Identify which cell holds the provided text, then report its (X, Y) central coordinate. 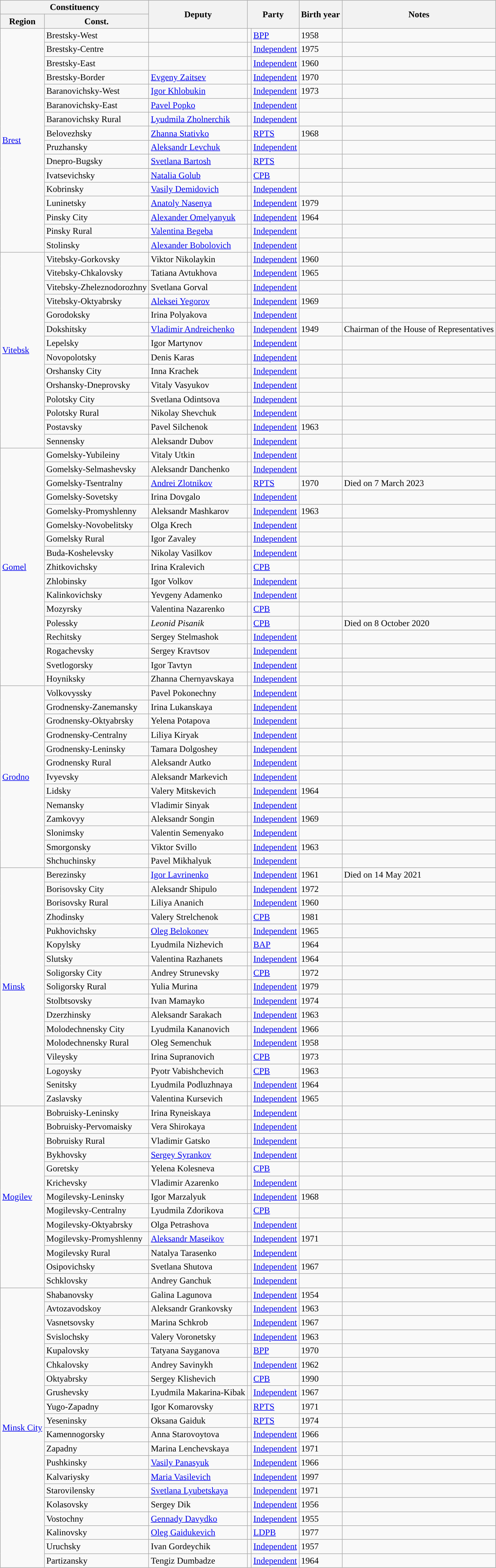
Viktor Svillo (198, 847)
Andrei Zlotnikov (198, 483)
Zhanna Stativko (198, 133)
Polessky (97, 623)
Grodnensky Rural (97, 763)
1955 (321, 1519)
Mozyrsky (97, 609)
Vileysky (97, 1057)
Chairman of the House of Representatives (419, 329)
1957 (321, 1547)
Vladimir Andreichenko (198, 329)
Deputy (198, 14)
Svetlogorsky (97, 665)
Borisovsky City (97, 889)
Pushkinsky (97, 1462)
Polotsky Rural (97, 413)
Igor Khlobukin (198, 91)
Valentina Nazarenko (198, 609)
Ivatsevichsky (97, 175)
Pavel Mikhalyuk (198, 861)
Vitebsky-Zheleznodorozhny (97, 287)
Bykhovsky (97, 1155)
Irina Ryneiskaya (198, 1113)
Aleksandr Songin (198, 819)
Berezinsky (97, 875)
Rogachevsky (97, 651)
Gomelsky-Selmashevsky (97, 469)
Denis Karas (198, 357)
Yugo-Zapadny (97, 1407)
Region (22, 21)
Died on 8 October 2020 (419, 623)
Nikolay Shevchuk (198, 413)
Sergey Kravtsov (198, 651)
Luninetsky (97, 203)
Gomelsky-Tsentralny (97, 483)
Yulia Murina (198, 987)
Svetlana Odintsova (198, 399)
Vitebsky-Chkalovsky (97, 273)
Valery Mitskevich (198, 791)
Oleg Semenchuk (198, 1043)
LDPB (275, 1533)
Mogilev (22, 1197)
1997 (321, 1476)
Dokshitsky (97, 329)
Marina Schkrob (198, 1323)
1975 (321, 49)
Mogilevsky-Leninsky (97, 1197)
Valentina Razhanets (198, 959)
Natalya Tarasenko (198, 1253)
Oktyabrsky (97, 1379)
Died on 14 May 2021 (419, 875)
Aleksandr Shipulo (198, 889)
Lyudmila Nizhevich (198, 945)
Vitaly Utkin (198, 455)
Grushevsky (97, 1393)
Party (273, 14)
Anatoly Nasenya (198, 203)
Vladimir Gatsko (198, 1141)
Ivan Gordeychik (198, 1547)
Mogilevsky-Centralny (97, 1211)
Orshansky City (97, 371)
Vasily Demidovich (198, 189)
Lyudmila Zholnerchik (198, 119)
Starovilensky (97, 1490)
Stolbtsovsky (97, 1001)
Lyudmila Podluzhnaya (198, 1085)
Aleksei Yegorov (198, 301)
Shchuchinsky (97, 861)
Pruzhansky (97, 147)
Liliya Ananich (198, 903)
Aleksandr Sarakach (198, 1015)
Mogilevsky-Oktyabrsky (97, 1225)
Soligorsky City (97, 973)
Liliya Kiryak (198, 735)
Bobruisky-Leninsky (97, 1113)
Brestsky-Centre (97, 49)
Bobruisky-Pervomaisky (97, 1127)
Logoysky (97, 1071)
Brestsky-West (97, 35)
Minsk City (22, 1427)
Krichevsky (97, 1183)
Smorgonsky (97, 847)
Molodechnensky City (97, 1029)
Chkalovsky (97, 1365)
Vitebsky-Oktyabrsky (97, 301)
Yelena Kolesneva (198, 1169)
Kalinovsky (97, 1533)
Sennensky (97, 441)
Molodechnensky Rural (97, 1043)
Pavel Silchenok (198, 427)
Zaslavsky (97, 1099)
Lyudmila Zdorikova (198, 1211)
Uruchsky (97, 1547)
Igor Lavrinenko (198, 875)
Valery Strelchenok (198, 917)
Kopylsky (97, 945)
Orshansky-Dneprovsky (97, 385)
Svetlana Bartosh (198, 161)
Pavel Popko (198, 105)
Valentina Kursevich (198, 1099)
Sergey Dik (198, 1504)
Tamara Dolgoshey (198, 749)
Brestsky-East (97, 63)
Zhlobinsky (97, 581)
Vitebsk (22, 350)
Gennady Davydko (198, 1519)
Pinsky Rural (97, 231)
Igor Tavtyn (198, 665)
Vitebsky-Gorkovsky (97, 259)
Buda-Koshelevsky (97, 553)
Gomelsky-Novobelitsky (97, 525)
1956 (321, 1504)
Igor Komarovsky (198, 1407)
Tatiana Avtukhova (198, 273)
Avtozavodskoy (97, 1309)
Irina Kralevich (198, 567)
Lyudmila Makarina-Kibak (198, 1393)
Pukhovichsky (97, 931)
Irina Lukanskaya (198, 707)
Shabanovsky (97, 1294)
Gomelsky-Yubileiny (97, 455)
1990 (321, 1379)
Pyotr Vabishchevich (198, 1071)
Oleg Belokonev (198, 931)
Irina Polyakova (198, 315)
Natalia Golub (198, 175)
Sergey Klishevich (198, 1379)
Evgeny Zaitsev (198, 77)
Kupalovsky (97, 1351)
Baranovichsky Rural (97, 119)
Yelena Potapova (198, 721)
Gorodoksky (97, 315)
Novopolotsky (97, 357)
Irina Supranovich (198, 1057)
Kalinkovichsky (97, 595)
Constituency (75, 7)
Anna Starovoytova (198, 1435)
Kolasovsky (97, 1504)
Stolinsky (97, 245)
Brest (22, 140)
Svetlana Gorval (198, 287)
Yevgeny Adamenko (198, 595)
Vladimir Sinyak (198, 805)
1949 (321, 329)
1981 (321, 917)
Vostochny (97, 1519)
Postavsky (97, 427)
Vera Shirokaya (198, 1127)
Gomelsky-Promyshlenny (97, 511)
Valentin Semenyako (198, 833)
Aleksandr Mashkarov (198, 511)
Borisovsky Rural (97, 903)
Oleg Gaidukevich (198, 1533)
Polotsky City (97, 399)
Gomelsky-Sovetsky (97, 497)
Birth year (321, 14)
Vasnetsovsky (97, 1323)
Aleksandr Grankovsky (198, 1309)
Svetlana Lyubetskaya (198, 1490)
Mogilevsky-Promyshlenny (97, 1239)
Minsk (22, 987)
Partizansky (97, 1561)
Rechitsky (97, 637)
Lyudmila Kananovich (198, 1029)
Nemansky (97, 805)
Lidsky (97, 791)
Marina Lenchevskaya (198, 1449)
Pinsky City (97, 217)
Gomelsky Rural (97, 539)
Andrey Savinykh (198, 1365)
Leonid Pisanik (198, 623)
Aleksandr Danchenko (198, 469)
Zamkovyy (97, 819)
Belovezhsky (97, 133)
Viktor Nikolaykin (198, 259)
Died on 7 March 2023 (419, 483)
Aleksandr Maseikov (198, 1239)
Grodno (22, 777)
Galina Lagunova (198, 1294)
Vladimir Azarenko (198, 1183)
Zhitkovichsky (97, 567)
Aleksandr Markevich (198, 777)
Zapadny (97, 1449)
Irina Dovgalo (198, 497)
Const. (97, 21)
Inna Krachek (198, 371)
Osipovichsky (97, 1267)
Tengiz Dumbadze (198, 1561)
Gomel (22, 567)
Igor Martynov (198, 343)
Brestsky-Border (97, 77)
Aleksandr Autko (198, 763)
1962 (321, 1365)
Yeseninsky (97, 1421)
Bobruisky Rural (97, 1141)
Oksana Gaiduk (198, 1421)
Sergey Stelmashok (198, 637)
Senitsky (97, 1085)
Ivyevsky (97, 777)
Hoyniksky (97, 679)
1961 (321, 875)
Soligorsky Rural (97, 987)
Sergey Syrankov (198, 1155)
Olga Petrashova (198, 1225)
Svetlana Shutova (198, 1267)
Slonimsky (97, 833)
Nikolay Vasilkov (198, 553)
Pavel Pokonechny (198, 693)
1954 (321, 1294)
Baranovichsky-West (97, 91)
Grodnensky-Centralny (97, 735)
Igor Volkov (198, 581)
Lepelsky (97, 343)
Grodnensky-Leninsky (97, 749)
BAP (275, 945)
Olga Krech (198, 525)
Igor Zavaley (198, 539)
Zhodinsky (97, 917)
Baranovichsky-East (97, 105)
Igor Marzalyuk (198, 1197)
Valentina Begeba (198, 231)
Valery Voronetsky (198, 1337)
Volkovyssky (97, 693)
Ivan Mamayko (198, 1001)
Maria Vasilevich (198, 1476)
Alexander Bobolovich (198, 245)
Svislochsky (97, 1337)
Kamennogorsky (97, 1435)
1977 (321, 1533)
Dzerzhinsky (97, 1015)
Aleksandr Levchuk (198, 147)
Grodnensky-Oktyabrsky (97, 721)
Mogilevsky Rural (97, 1253)
Andrey Ganchuk (198, 1281)
Tatyana Sayganova (198, 1351)
Kalvariysky (97, 1476)
Vitaly Vasyukov (198, 385)
Grodnensky-Zanemansky (97, 707)
Slutsky (97, 959)
Andrey Strunevsky (198, 973)
Vasily Panasyuk (198, 1462)
Schklovsky (97, 1281)
Alexander Omelyanyuk (198, 217)
Notes (419, 14)
Zhanna Chernyavskaya (198, 679)
Dnepro-Bugsky (97, 161)
Kobrinsky (97, 189)
Aleksandr Dubov (198, 441)
Goretsky (97, 1169)
